Return (X, Y) of the center of cell containing provided text 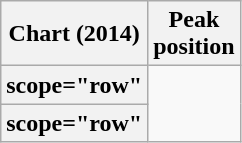
Peakposition (194, 34)
Chart (2014) (74, 34)
